Return the [X, Y] coordinate for the center point of the cell that contains the specified text.  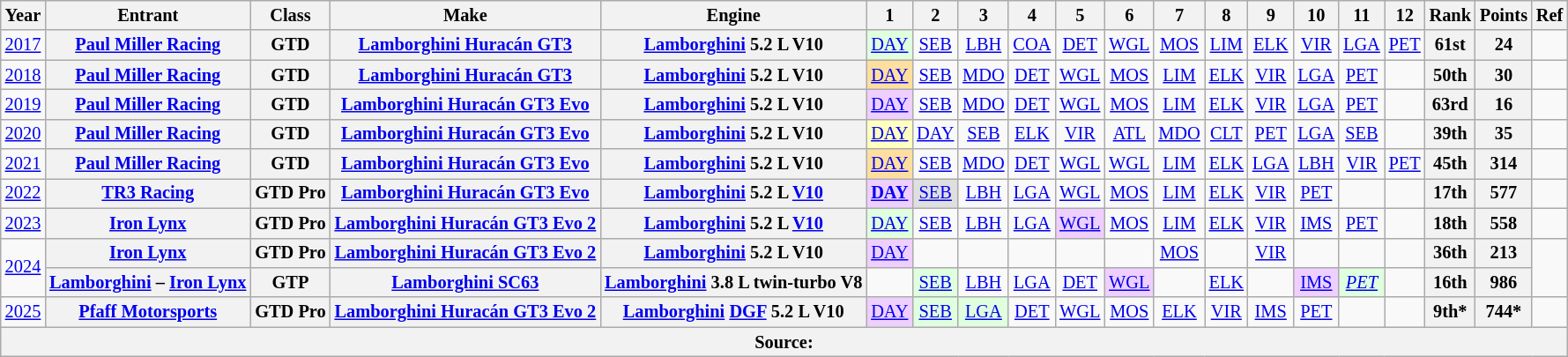
1 [889, 15]
7 [1179, 15]
2025 [23, 312]
11 [1362, 15]
Pfaff Motorsports [148, 312]
2 [935, 15]
Points [1504, 15]
Lamborghini SC63 [465, 282]
9th* [1451, 312]
16th [1451, 282]
Rank [1451, 15]
39th [1451, 134]
2019 [23, 104]
ATL [1129, 134]
2021 [23, 164]
Lamborghini DGF 5.2 L V10 [733, 312]
18th [1451, 223]
Year [23, 15]
61st [1451, 45]
CLT [1227, 134]
TR3 Racing [148, 193]
2024 [23, 268]
17th [1451, 193]
577 [1504, 193]
63rd [1451, 104]
Source: [784, 342]
Lamborghini 3.8 L twin-turbo V8 [733, 282]
50th [1451, 75]
36th [1451, 253]
6 [1129, 15]
213 [1504, 253]
5 [1080, 15]
30 [1504, 75]
9 [1271, 15]
10 [1317, 15]
Make [465, 15]
2018 [23, 75]
Ref [1549, 15]
GTP [290, 282]
314 [1504, 164]
Engine [733, 15]
2023 [23, 223]
2020 [23, 134]
2022 [23, 193]
8 [1227, 15]
986 [1504, 282]
16 [1504, 104]
45th [1451, 164]
Entrant [148, 15]
35 [1504, 134]
558 [1504, 223]
Lamborghini – Iron Lynx [148, 282]
24 [1504, 45]
12 [1405, 15]
COA [1031, 45]
744* [1504, 312]
4 [1031, 15]
2017 [23, 45]
Class [290, 15]
3 [984, 15]
